Return the (x, y) coordinate for the center point of the cell that contains the specified text.  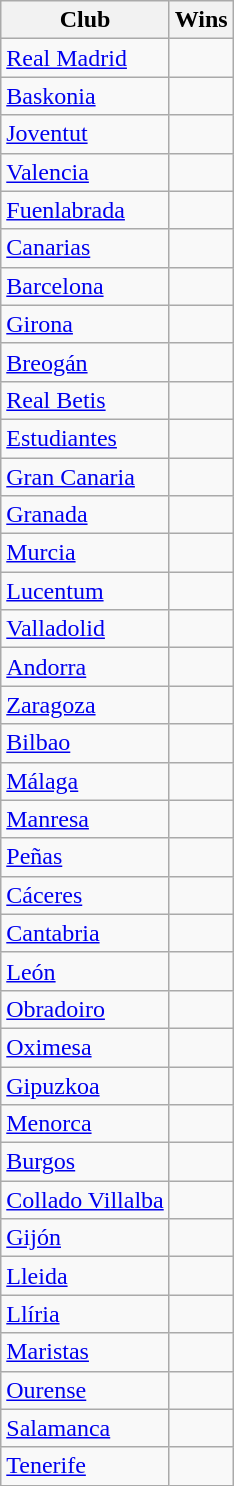
Tenerife (85, 1466)
Valencia (85, 172)
Gran Canaria (85, 477)
Joventut (85, 134)
Obradoiro (85, 1009)
Ourense (85, 1390)
Fuenlabrada (85, 210)
Collado Villalba (85, 1200)
Real Betis (85, 400)
Barcelona (85, 286)
Bilbao (85, 743)
Gijón (85, 1238)
Manresa (85, 819)
Granada (85, 515)
Girona (85, 324)
León (85, 971)
Málaga (85, 781)
Cáceres (85, 895)
Baskonia (85, 96)
Llíria (85, 1314)
Salamanca (85, 1428)
Burgos (85, 1162)
Menorca (85, 1124)
Valladolid (85, 629)
Estudiantes (85, 438)
Peñas (85, 857)
Zaragoza (85, 705)
Real Madrid (85, 58)
Murcia (85, 553)
Andorra (85, 667)
Cantabria (85, 933)
Lleida (85, 1276)
Maristas (85, 1352)
Breogán (85, 362)
Canarias (85, 248)
Oximesa (85, 1047)
Club (85, 20)
Lucentum (85, 591)
Wins (201, 20)
Gipuzkoa (85, 1085)
